Identify which cell holds the provided text, then report its [x, y] central coordinate. 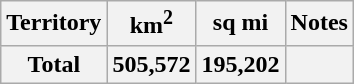
Territory [54, 24]
Total [54, 64]
195,202 [240, 64]
km2 [152, 24]
sq mi [240, 24]
505,572 [152, 64]
Notes [319, 24]
